Capture the cell that displays the provided text and extract its (x, y) central coordinate. 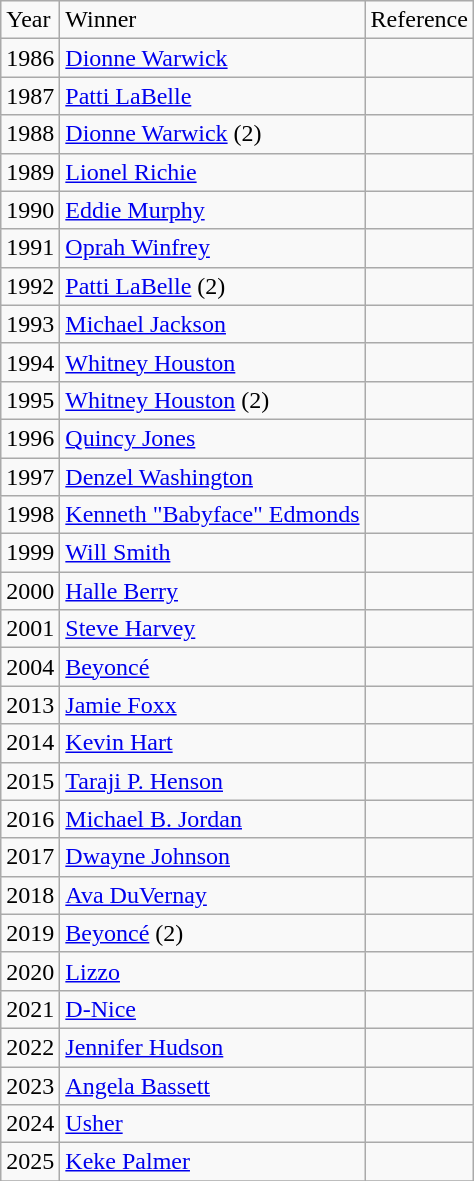
Kenneth "Babyface" Edmonds (212, 515)
Beyoncé (2) (212, 933)
2016 (30, 819)
Will Smith (212, 553)
2000 (30, 591)
2023 (30, 1085)
Year (30, 20)
2025 (30, 1162)
Taraji P. Henson (212, 781)
2013 (30, 705)
1989 (30, 172)
Patti LaBelle (2) (212, 286)
Oprah Winfrey (212, 248)
2014 (30, 743)
Jennifer Hudson (212, 1047)
D-Nice (212, 1009)
Angela Bassett (212, 1085)
Quincy Jones (212, 438)
Eddie Murphy (212, 210)
1987 (30, 96)
1999 (30, 553)
1990 (30, 210)
Kevin Hart (212, 743)
Ava DuVernay (212, 895)
Usher (212, 1124)
Dwayne Johnson (212, 857)
2022 (30, 1047)
Michael B. Jordan (212, 819)
Dionne Warwick (2) (212, 134)
1986 (30, 58)
1997 (30, 477)
Denzel Washington (212, 477)
2001 (30, 629)
2024 (30, 1124)
1996 (30, 438)
Halle Berry (212, 591)
1991 (30, 248)
Steve Harvey (212, 629)
Patti LaBelle (212, 96)
2018 (30, 895)
2020 (30, 971)
Keke Palmer (212, 1162)
1995 (30, 400)
Winner (212, 20)
Dionne Warwick (212, 58)
Reference (419, 20)
Lizzo (212, 971)
1988 (30, 134)
Jamie Foxx (212, 705)
2004 (30, 667)
Beyoncé (212, 667)
Whitney Houston (2) (212, 400)
Lionel Richie (212, 172)
2021 (30, 1009)
Michael Jackson (212, 324)
2019 (30, 933)
1998 (30, 515)
2015 (30, 781)
1994 (30, 362)
1993 (30, 324)
1992 (30, 286)
2017 (30, 857)
Whitney Houston (212, 362)
